Find where the given text appears and provide that cell's center as (X, Y) coordinate. 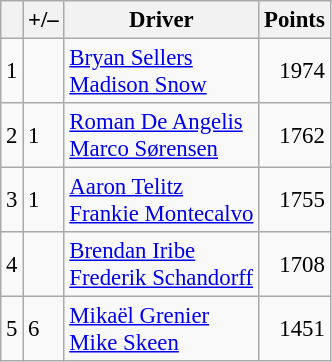
Bryan Sellers Madison Snow (162, 72)
Driver (162, 20)
+/– (44, 20)
Mikaël Grenier Mike Skeen (162, 330)
1451 (294, 330)
1974 (294, 72)
1755 (294, 200)
Aaron Telitz Frankie Montecalvo (162, 200)
3 (12, 200)
Roman De Angelis Marco Sørensen (162, 136)
1708 (294, 264)
4 (12, 264)
2 (12, 136)
1762 (294, 136)
6 (44, 330)
Brendan Iribe Frederik Schandorff (162, 264)
Points (294, 20)
5 (12, 330)
